Scan for the cell matching the given text and deliver its (X, Y) coordinate at center. 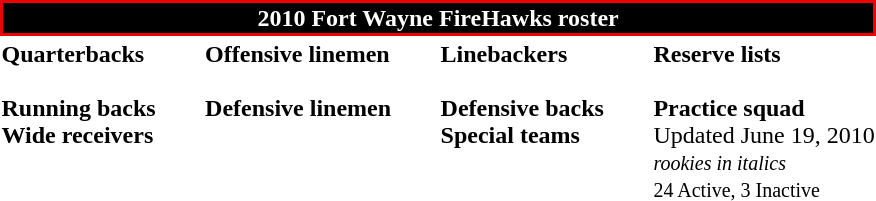
2010 Fort Wayne FireHawks roster (438, 18)
